Scan for the cell matching the given text and deliver its (x, y) coordinate at center. 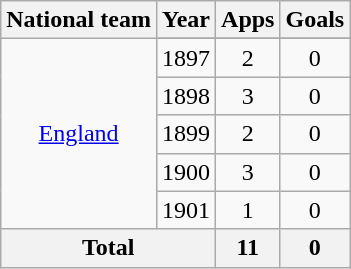
Goals (315, 20)
1901 (186, 210)
Apps (248, 20)
11 (248, 248)
England (79, 134)
1898 (186, 96)
1899 (186, 134)
National team (79, 20)
Total (108, 248)
1900 (186, 172)
1 (248, 210)
1897 (186, 58)
Year (186, 20)
